Output the (X, Y) coordinate of the center of the cell containing the given text.  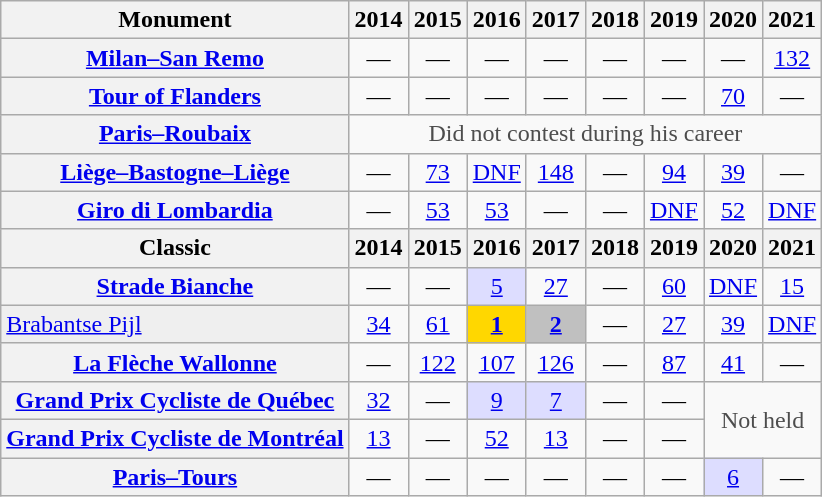
Tour of Flanders (175, 96)
Milan–San Remo (175, 58)
Grand Prix Cycliste de Québec (175, 400)
41 (734, 362)
107 (496, 362)
132 (792, 58)
Giro di Lombardia (175, 210)
Did not contest during his career (586, 134)
Brabantse Pijl (175, 324)
32 (378, 400)
148 (556, 172)
Strade Bianche (175, 286)
9 (496, 400)
126 (556, 362)
61 (438, 324)
Monument (175, 20)
5 (496, 286)
94 (674, 172)
60 (674, 286)
34 (378, 324)
2 (556, 324)
122 (438, 362)
Liège–Bastogne–Liège (175, 172)
Classic (175, 248)
70 (734, 96)
Not held (763, 419)
15 (792, 286)
La Flèche Wallonne (175, 362)
Paris–Roubaix (175, 134)
87 (674, 362)
Paris–Tours (175, 477)
7 (556, 400)
6 (734, 477)
73 (438, 172)
Grand Prix Cycliste de Montréal (175, 438)
1 (496, 324)
